Identify which cell holds the provided text, then report its [x, y] central coordinate. 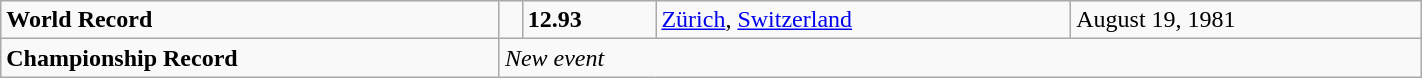
Zürich, Switzerland [864, 20]
New event [960, 58]
12.93 [589, 20]
August 19, 1981 [1246, 20]
Championship Record [250, 58]
World Record [250, 20]
